Locate the cell with the specified text and output its [X, Y] center coordinate. 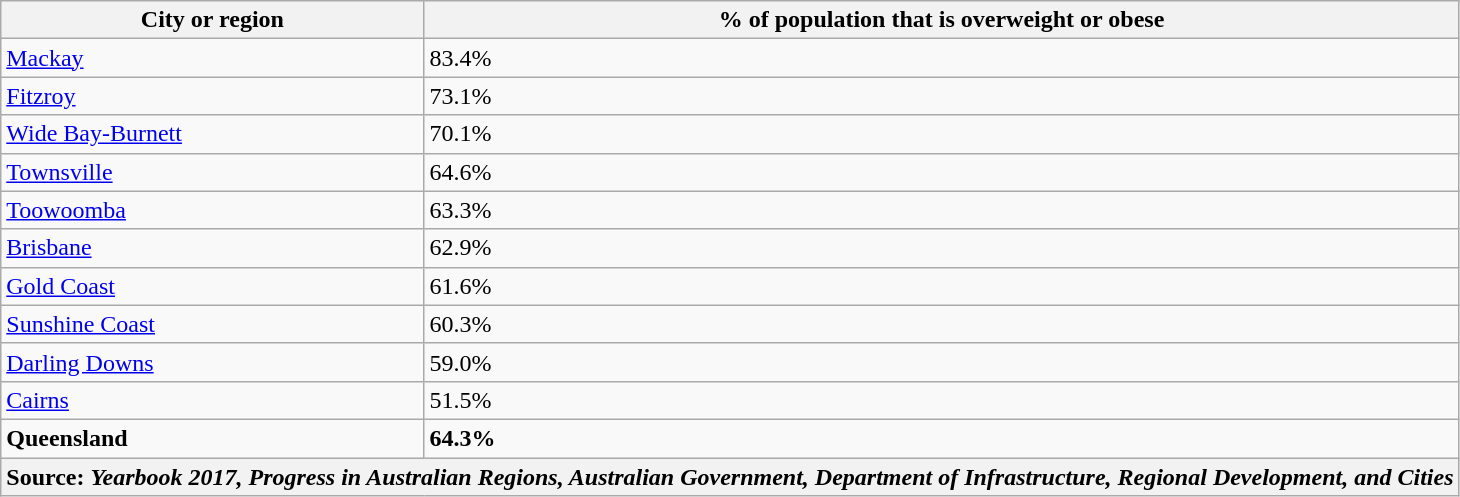
Sunshine Coast [212, 324]
Cairns [212, 400]
City or region [212, 20]
61.6% [942, 286]
Darling Downs [212, 362]
Townsville [212, 172]
Brisbane [212, 248]
Fitzroy [212, 96]
83.4% [942, 58]
70.1% [942, 134]
Source: Yearbook 2017, Progress in Australian Regions, Australian Government, Department of Infrastructure, Regional Development, and Cities [730, 477]
60.3% [942, 324]
Mackay [212, 58]
Gold Coast [212, 286]
Queensland [212, 438]
64.6% [942, 172]
63.3% [942, 210]
51.5% [942, 400]
59.0% [942, 362]
Toowoomba [212, 210]
% of population that is overweight or obese [942, 20]
Wide Bay-Burnett [212, 134]
64.3% [942, 438]
62.9% [942, 248]
73.1% [942, 96]
